Extract the (x, y) coordinate from the center of the cell holding the provided text.  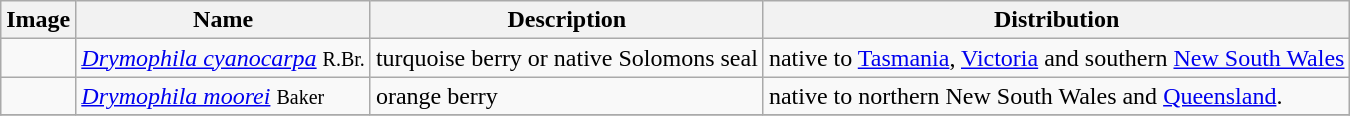
Image (38, 20)
Drymophila cyanocarpa R.Br. (224, 58)
native to Tasmania, Victoria and southern New South Wales (1056, 58)
Name (224, 20)
Drymophila moorei Baker (224, 96)
turquoise berry or native Solomons seal (566, 58)
Distribution (1056, 20)
orange berry (566, 96)
native to northern New South Wales and Queensland. (1056, 96)
Description (566, 20)
